Provide the [X, Y] coordinate of the cell's center where the given text is located.  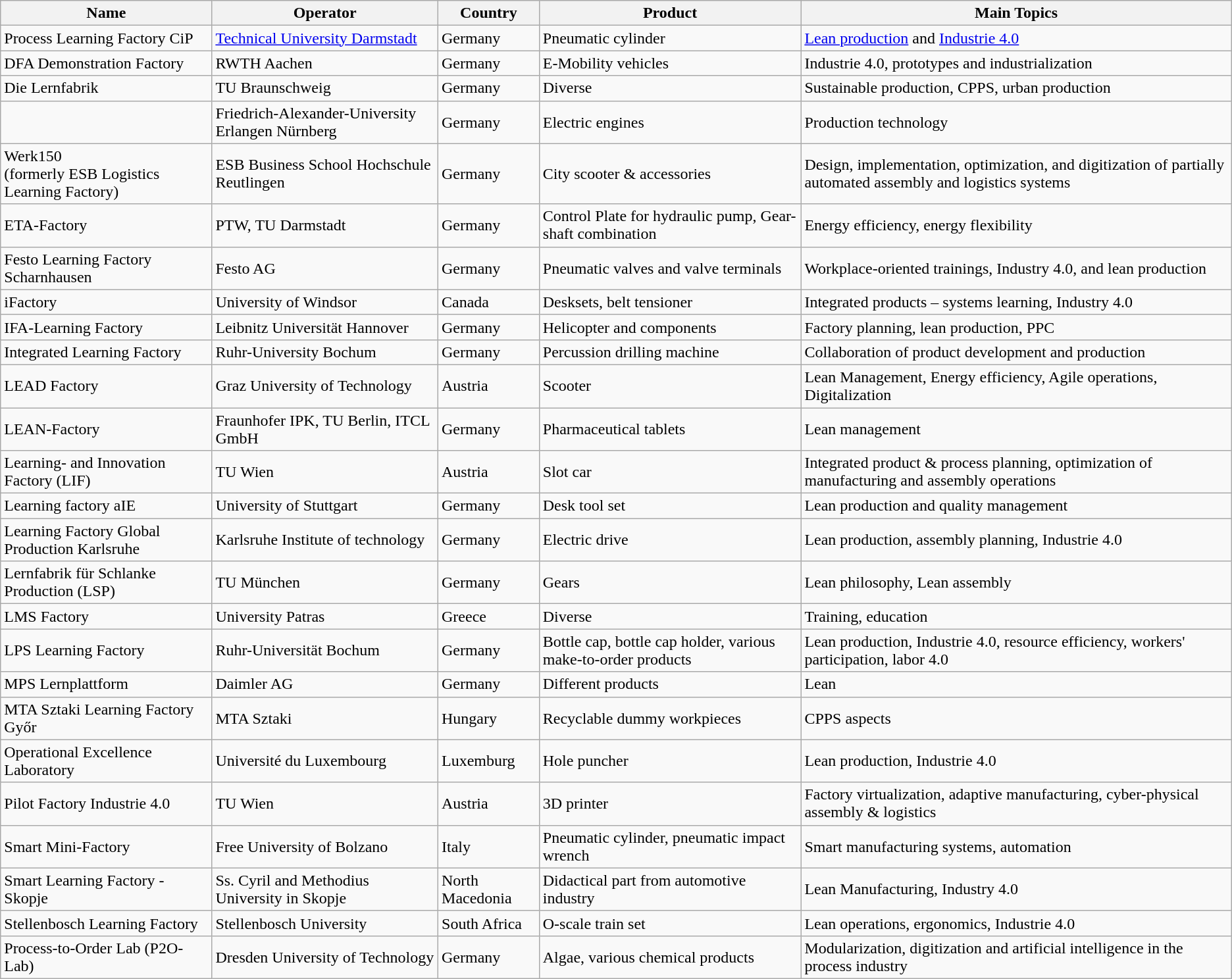
Electric engines [670, 122]
Industrie 4.0, prototypes and industrialization [1016, 63]
Lean management [1016, 429]
Pneumatic cylinder [670, 38]
MTA Sztaki [325, 718]
University of Stuttgart [325, 506]
MTA Sztaki Learning Factory Győr [107, 718]
Werk150(formerly ESB Logistics Learning Factory) [107, 174]
Lean production, assembly planning, Industrie 4.0 [1016, 540]
IFA-Learning Factory [107, 327]
Leibnitz Universität Hannover [325, 327]
Pilot Factory Industrie 4.0 [107, 804]
Ss. Cyril and Methodius University in Skopje [325, 890]
MPS Lernplattform [107, 684]
Festo AG [325, 268]
Lean production, Industrie 4.0 [1016, 761]
Workplace-oriented trainings, Industry 4.0, and lean production [1016, 268]
Smart Learning Factory - Skopje [107, 890]
Collaboration of product development and production [1016, 352]
ESB Business School Hochschule Reutlingen [325, 174]
Canada [489, 302]
Lean Management, Energy efficiency, Agile operations, Digitalization [1016, 386]
Karlsruhe Institute of technology [325, 540]
City scooter & accessories [670, 174]
Learning- and Innovation Factory (LIF) [107, 472]
Desksets, belt tensioner [670, 302]
3D printer [670, 804]
Stellenbosch Learning Factory [107, 923]
Pneumatic valves and valve terminals [670, 268]
Smart manufacturing systems, automation [1016, 846]
Dresden University of Technology [325, 957]
Country [489, 13]
Didactical part from automotive industry [670, 890]
Lean operations, ergonomics, Industrie 4.0 [1016, 923]
Die Lernfabrik [107, 88]
Hole puncher [670, 761]
Different products [670, 684]
O-scale train set [670, 923]
Recyclable dummy workpieces [670, 718]
Hungary [489, 718]
Free University of Bolzano [325, 846]
University of Windsor [325, 302]
University Patras [325, 616]
Technical University Darmstadt [325, 38]
Name [107, 13]
Learning Factory Global Production Karlsruhe [107, 540]
E-Mobility vehicles [670, 63]
TU Braunschweig [325, 88]
CPPS aspects [1016, 718]
Lean production, Industrie 4.0, resource efficiency, workers' participation, labor 4.0 [1016, 650]
Lean Manufacturing, Industry 4.0 [1016, 890]
LEAN-Factory [107, 429]
Lean production and quality management [1016, 506]
Scooter [670, 386]
Fraunhofer IPK, TU Berlin, ITCL GmbH [325, 429]
Main Topics [1016, 13]
Bottle cap, bottle cap holder, various make-to-order products [670, 650]
Gears [670, 583]
DFA Demonstration Factory [107, 63]
PTW, TU Darmstadt [325, 225]
Lean philosophy, Lean assembly [1016, 583]
LPS Learning Factory [107, 650]
Process Learning Factory CiP [107, 38]
Factory planning, lean production, PPC [1016, 327]
Lean production and Industrie 4.0 [1016, 38]
Italy [489, 846]
Training, education [1016, 616]
Design, implementation, optimization, and digitization of partially automated assembly and logistics systems [1016, 174]
Energy efficiency, energy flexibility [1016, 225]
Ruhr-Universität Bochum [325, 650]
Integrated products – systems learning, Industry 4.0 [1016, 302]
Factory virtualization, adaptive manufacturing, cyber-physical assembly & logistics [1016, 804]
Modularization, digitization and artificial intelligence in the process industry [1016, 957]
Production technology [1016, 122]
Daimler AG [325, 684]
Sustainable production, CPPS, urban production [1016, 88]
Operational Excellence Laboratory [107, 761]
North Macedonia [489, 890]
Friedrich-Alexander-University Erlangen Nürnberg [325, 122]
Integrated Learning Factory [107, 352]
Smart Mini-Factory [107, 846]
Electric drive [670, 540]
Learning factory aIE [107, 506]
Process-to-Order Lab (P2O-Lab) [107, 957]
LMS Factory [107, 616]
Stellenbosch University [325, 923]
Graz University of Technology [325, 386]
LEAD Factory [107, 386]
Luxemburg [489, 761]
Algae, various chemical products [670, 957]
Lean [1016, 684]
Université du Luxembourg [325, 761]
Integrated product & process planning, optimization of manufacturing and assembly operations [1016, 472]
Control Plate for hydraulic pump, Gear-shaft combination [670, 225]
Product [670, 13]
Helicopter and components [670, 327]
Festo Learning Factory Scharnhausen [107, 268]
Ruhr-University Bochum [325, 352]
Lernfabrik für Schlanke Production (LSP) [107, 583]
South Africa [489, 923]
Desk tool set [670, 506]
RWTH Aachen [325, 63]
ETA-Factory [107, 225]
Operator [325, 13]
Pneumatic cylinder, pneumatic impact wrench [670, 846]
iFactory [107, 302]
TU München [325, 583]
Greece [489, 616]
Percussion drilling machine [670, 352]
Slot car [670, 472]
Pharmaceutical tablets [670, 429]
